Return the [X, Y] coordinate for the center point of the cell that contains the specified text.  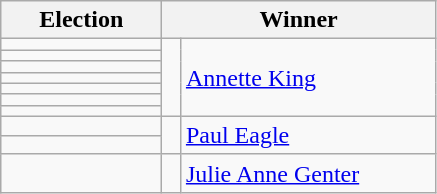
Election [82, 20]
Annette King [308, 78]
Winner [299, 20]
Julie Anne Genter [308, 173]
Paul Eagle [308, 135]
